From the cell containing the given text, extract its center point as (X, Y) coordinate. 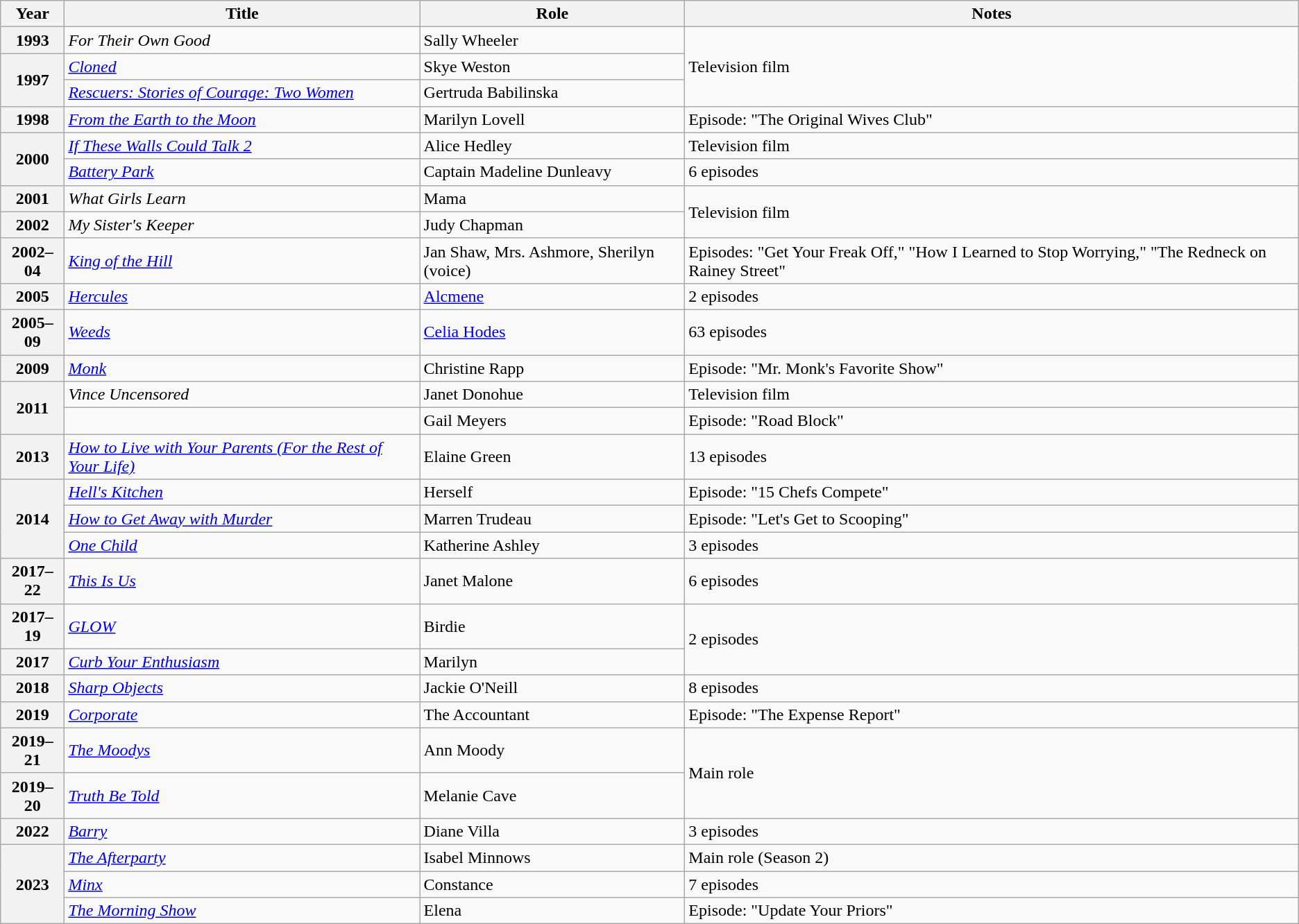
2019–20 (33, 795)
13 episodes (992, 456)
Episodes: "Get Your Freak Off," "How I Learned to Stop Worrying," "The Redneck on Rainey Street" (992, 261)
Celia Hodes (552, 332)
Corporate (242, 715)
Gail Meyers (552, 421)
Alice Hedley (552, 146)
Vince Uncensored (242, 395)
Hercules (242, 296)
2023 (33, 884)
Judy Chapman (552, 225)
2018 (33, 688)
Herself (552, 493)
Episode: "The Expense Report" (992, 715)
Monk (242, 368)
Curb Your Enthusiasm (242, 662)
Hell's Kitchen (242, 493)
Janet Donohue (552, 395)
Marilyn Lovell (552, 119)
Captain Madeline Dunleavy (552, 172)
How to Live with Your Parents (For the Rest of Your Life) (242, 456)
Main role (992, 773)
Diane Villa (552, 831)
Rescuers: Stories of Courage: Two Women (242, 93)
Sally Wheeler (552, 40)
2009 (33, 368)
Constance (552, 884)
Episode: "Mr. Monk's Favorite Show" (992, 368)
Marren Trudeau (552, 519)
GLOW (242, 626)
2019–21 (33, 751)
Sharp Objects (242, 688)
King of the Hill (242, 261)
How to Get Away with Murder (242, 519)
The Afterparty (242, 857)
Main role (Season 2) (992, 857)
Cloned (242, 67)
The Morning Show (242, 911)
2005 (33, 296)
What Girls Learn (242, 198)
2002 (33, 225)
2014 (33, 519)
Elena (552, 911)
Role (552, 14)
7 episodes (992, 884)
Barry (242, 831)
Alcmene (552, 296)
Katherine Ashley (552, 545)
Gertruda Babilinska (552, 93)
From the Earth to the Moon (242, 119)
1997 (33, 80)
2011 (33, 408)
Truth Be Told (242, 795)
Birdie (552, 626)
This Is Us (242, 581)
Episode: "15 Chefs Compete" (992, 493)
Weeds (242, 332)
Skye Weston (552, 67)
Ann Moody (552, 751)
2017–22 (33, 581)
2013 (33, 456)
Jan Shaw, Mrs. Ashmore, Sherilyn (voice) (552, 261)
Janet Malone (552, 581)
The Moodys (242, 751)
Isabel Minnows (552, 857)
2022 (33, 831)
2017–19 (33, 626)
Mama (552, 198)
The Accountant (552, 715)
One Child (242, 545)
If These Walls Could Talk 2 (242, 146)
For Their Own Good (242, 40)
Christine Rapp (552, 368)
2000 (33, 159)
Episode: "Let's Get to Scooping" (992, 519)
2017 (33, 662)
2019 (33, 715)
2002–04 (33, 261)
2001 (33, 198)
Melanie Cave (552, 795)
Title (242, 14)
Jackie O'Neill (552, 688)
Battery Park (242, 172)
Notes (992, 14)
Episode: "Update Your Priors" (992, 911)
Year (33, 14)
Episode: "Road Block" (992, 421)
Episode: "The Original Wives Club" (992, 119)
63 episodes (992, 332)
1998 (33, 119)
My Sister's Keeper (242, 225)
Marilyn (552, 662)
1993 (33, 40)
2005–09 (33, 332)
Elaine Green (552, 456)
8 episodes (992, 688)
Minx (242, 884)
